Extract the [X, Y] coordinate from the center of the cell holding the provided text.  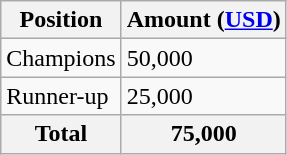
Runner-up [61, 96]
75,000 [204, 134]
25,000 [204, 96]
Champions [61, 58]
Amount (USD) [204, 20]
Position [61, 20]
Total [61, 134]
50,000 [204, 58]
